Capture the cell that displays the provided text and extract its [X, Y] central coordinate. 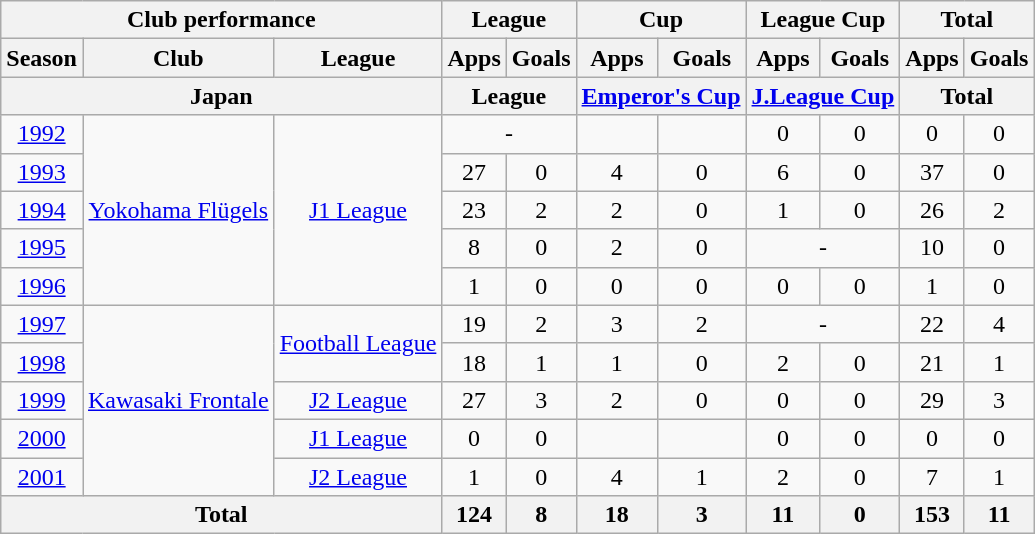
Japan [222, 96]
2001 [42, 477]
League Cup [823, 20]
1992 [42, 134]
10 [932, 248]
1995 [42, 248]
1998 [42, 362]
Kawasaki Frontale [178, 400]
1997 [42, 324]
Club [178, 58]
29 [932, 400]
37 [932, 172]
23 [474, 210]
6 [783, 172]
1999 [42, 400]
Yokohama Flügels [178, 210]
26 [932, 210]
1994 [42, 210]
Club performance [222, 20]
J.League Cup [823, 96]
124 [474, 515]
7 [932, 477]
Emperor's Cup [661, 96]
19 [474, 324]
Football League [358, 343]
21 [932, 362]
153 [932, 515]
22 [932, 324]
1993 [42, 172]
1996 [42, 286]
Season [42, 58]
Cup [661, 20]
2000 [42, 438]
